For the text-containing cell, return its midpoint in [X, Y] coordinate format. 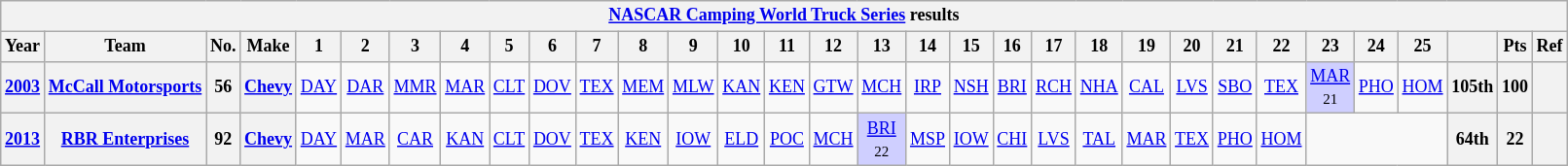
CHI [1012, 140]
4 [465, 47]
SBO [1234, 87]
10 [742, 47]
NHA [1099, 87]
Ref [1550, 47]
TAL [1099, 140]
20 [1192, 47]
56 [224, 87]
13 [882, 47]
5 [510, 47]
Pts [1515, 47]
MAR21 [1331, 87]
Team [125, 47]
CAL [1147, 87]
MMR [415, 87]
64th [1473, 140]
RCH [1054, 87]
NSH [971, 87]
3 [415, 47]
MSP [929, 140]
6 [553, 47]
MLW [693, 87]
17 [1054, 47]
Make [269, 47]
23 [1331, 47]
1 [318, 47]
18 [1099, 47]
2 [365, 47]
2013 [23, 140]
11 [787, 47]
BRI [1012, 87]
15 [971, 47]
GTW [833, 87]
19 [1147, 47]
RBR Enterprises [125, 140]
POC [787, 140]
MEM [643, 87]
105th [1473, 87]
100 [1515, 87]
NASCAR Camping World Truck Series results [784, 16]
7 [597, 47]
16 [1012, 47]
CAR [415, 140]
12 [833, 47]
21 [1234, 47]
McCall Motorsports [125, 87]
25 [1423, 47]
9 [693, 47]
DAR [365, 87]
8 [643, 47]
Year [23, 47]
IRP [929, 87]
92 [224, 140]
ELD [742, 140]
14 [929, 47]
No. [224, 47]
24 [1376, 47]
BRI22 [882, 140]
2003 [23, 87]
